Determine the [x, y] coordinate at the center of the cell enclosing the given text.  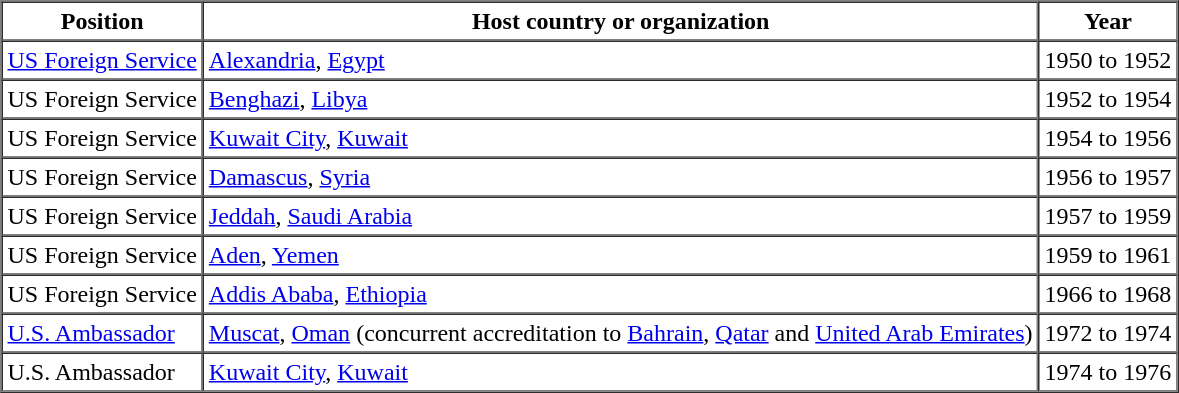
1966 to 1968 [1108, 294]
Damascus, Syria [621, 178]
1957 to 1959 [1108, 216]
Alexandria, Egypt [621, 60]
1952 to 1954 [1108, 100]
Muscat, Oman (concurrent accreditation to Bahrain, Qatar and United Arab Emirates) [621, 334]
1972 to 1974 [1108, 334]
1959 to 1961 [1108, 256]
Position [102, 22]
Aden, Yemen [621, 256]
1956 to 1957 [1108, 178]
1954 to 1956 [1108, 138]
Year [1108, 22]
Host country or organization [621, 22]
Benghazi, Libya [621, 100]
Addis Ababa, Ethiopia [621, 294]
1974 to 1976 [1108, 372]
Jeddah, Saudi Arabia [621, 216]
1950 to 1952 [1108, 60]
